From the cell containing the given text, extract its center point as [X, Y] coordinate. 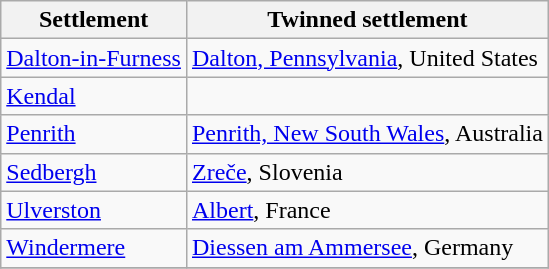
Settlement [94, 20]
Ulverston [94, 210]
Sedbergh [94, 172]
Twinned settlement [367, 20]
Dalton-in-Furness [94, 58]
Penrith, New South Wales, Australia [367, 134]
Albert, France [367, 210]
Dalton, Pennsylvania, United States [367, 58]
Penrith [94, 134]
Zreče, Slovenia [367, 172]
Diessen am Ammersee, Germany [367, 248]
Windermere [94, 248]
Kendal [94, 96]
